Capture the cell that displays the provided text and extract its [X, Y] central coordinate. 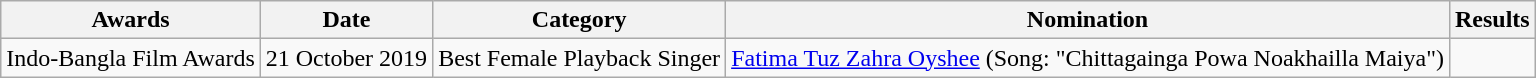
Nomination [1088, 20]
Indo-Bangla Film Awards [131, 58]
Best Female Playback Singer [580, 58]
Awards [131, 20]
Date [346, 20]
Results [1492, 20]
21 October 2019 [346, 58]
Fatima Tuz Zahra Oyshee (Song: "Chittagainga Powa Noakhailla Maiya") [1088, 58]
Category [580, 20]
